Detect which cell encompasses the target text, then output its (x, y) center coordinate. 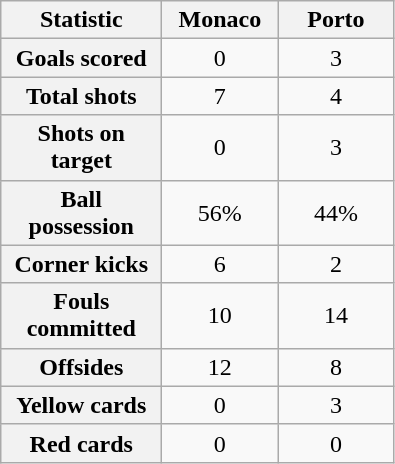
10 (220, 316)
2 (336, 264)
14 (336, 316)
Monaco (220, 20)
Red cards (82, 443)
Ball possession (82, 212)
Total shots (82, 96)
Corner kicks (82, 264)
7 (220, 96)
Yellow cards (82, 405)
Fouls committed (82, 316)
56% (220, 212)
44% (336, 212)
12 (220, 367)
Statistic (82, 20)
Shots on target (82, 148)
Porto (336, 20)
Offsides (82, 367)
6 (220, 264)
8 (336, 367)
Goals scored (82, 58)
4 (336, 96)
